Search for the cell housing the specified text and yield its [X, Y] center coordinate. 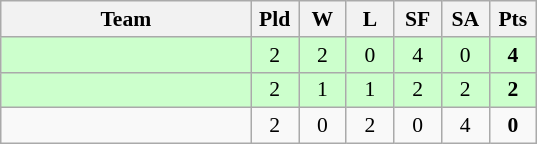
Pld [275, 19]
L [370, 19]
SF [418, 19]
SA [465, 19]
Pts [513, 19]
W [322, 19]
Team [126, 19]
